Find where the given text appears and provide that cell's center as (x, y) coordinate. 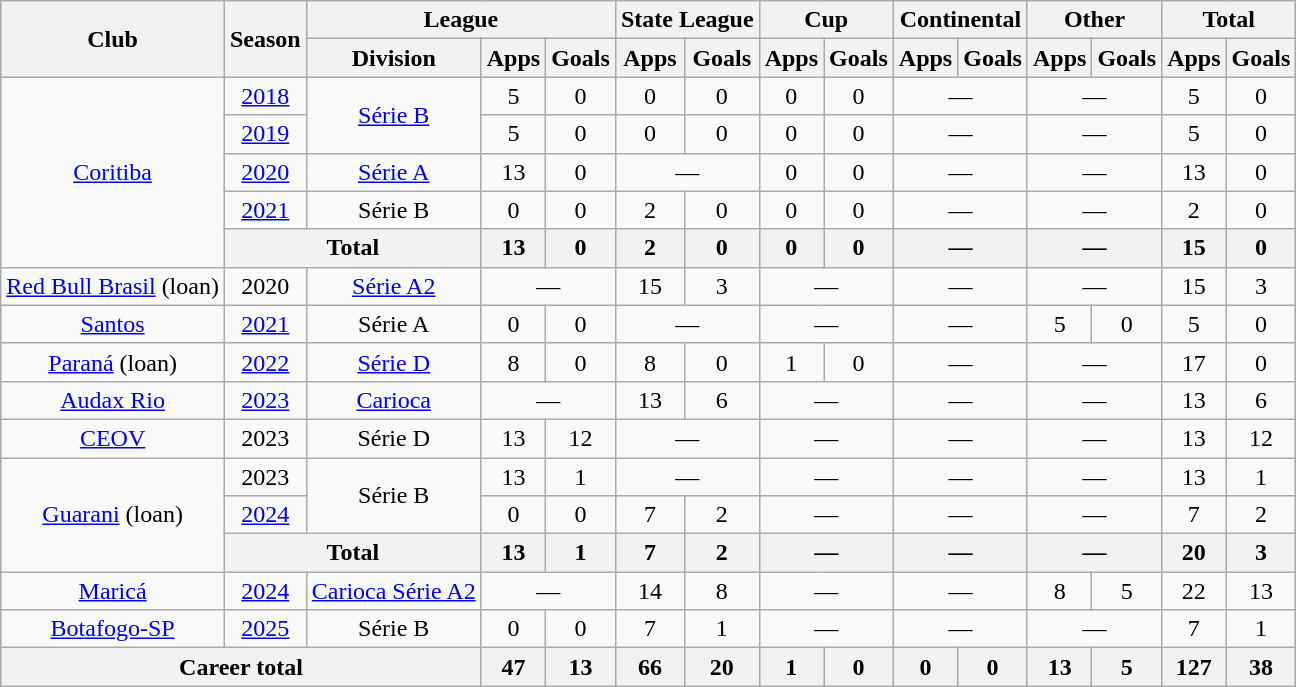
Season (265, 39)
Other (1094, 20)
Club (113, 39)
Carioca Série A2 (394, 591)
Division (394, 58)
Santos (113, 324)
Audax Rio (113, 400)
2019 (265, 134)
Paraná (loan) (113, 362)
22 (1194, 591)
Coritiba (113, 172)
Continental (960, 20)
Career total (241, 667)
14 (650, 591)
17 (1194, 362)
Série A2 (394, 286)
Maricá (113, 591)
127 (1194, 667)
38 (1261, 667)
2022 (265, 362)
State League (687, 20)
CEOV (113, 438)
Guarani (loan) (113, 515)
Botafogo-SP (113, 629)
Carioca (394, 400)
Red Bull Brasil (loan) (113, 286)
2025 (265, 629)
66 (650, 667)
Cup (826, 20)
47 (513, 667)
League (460, 20)
2018 (265, 96)
